Find where the given text appears and provide that cell's center as (x, y) coordinate. 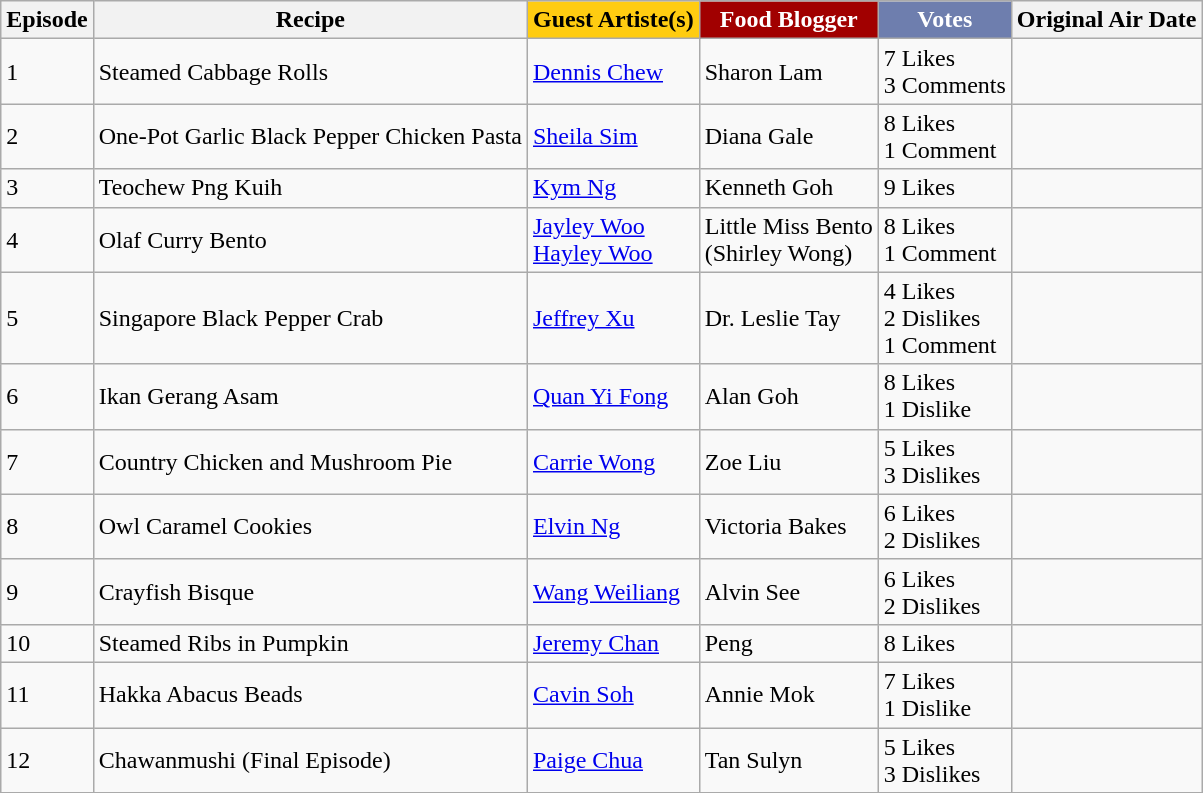
Diana Gale (788, 136)
Ikan Gerang Asam (310, 396)
Wang Weiliang (613, 592)
8 Likes (944, 643)
Kym Ng (613, 188)
Tan Sulyn (788, 760)
7 (47, 462)
7 Likes 3 Comments (944, 72)
1 (47, 72)
9 (47, 592)
Chawanmushi (Final Episode) (310, 760)
11 (47, 694)
8 (47, 526)
One-Pot Garlic Black Pepper Chicken Pasta (310, 136)
Hakka Abacus Beads (310, 694)
Quan Yi Fong (613, 396)
10 (47, 643)
Paige Chua (613, 760)
Kenneth Goh (788, 188)
Original Air Date (1106, 20)
Steamed Ribs in Pumpkin (310, 643)
Olaf Curry Bento (310, 240)
Recipe (310, 20)
Jeffrey Xu (613, 318)
Sheila Sim (613, 136)
Jayley Woo Hayley Woo (613, 240)
Votes (944, 20)
3 (47, 188)
Elvin Ng (613, 526)
Zoe Liu (788, 462)
Crayfish Bisque (310, 592)
12 (47, 760)
4 (47, 240)
Dennis Chew (613, 72)
8 Likes 1 Dislike (944, 396)
Little Miss Bento (Shirley Wong) (788, 240)
Country Chicken and Mushroom Pie (310, 462)
Food Blogger (788, 20)
Peng (788, 643)
4 Likes 2 Dislikes 1 Comment (944, 318)
Guest Artiste(s) (613, 20)
5 (47, 318)
Annie Mok (788, 694)
Dr. Leslie Tay (788, 318)
6 (47, 396)
Jeremy Chan (613, 643)
Steamed Cabbage Rolls (310, 72)
2 (47, 136)
Singapore Black Pepper Crab (310, 318)
Cavin Soh (613, 694)
7 Likes 1 Dislike (944, 694)
Victoria Bakes (788, 526)
Teochew Png Kuih (310, 188)
Sharon Lam (788, 72)
Episode (47, 20)
9 Likes (944, 188)
Alan Goh (788, 396)
Carrie Wong (613, 462)
Owl Caramel Cookies (310, 526)
Alvin See (788, 592)
